Pinpoint the cell where the given text exists, returning its (X, Y) midpoint coordinate. 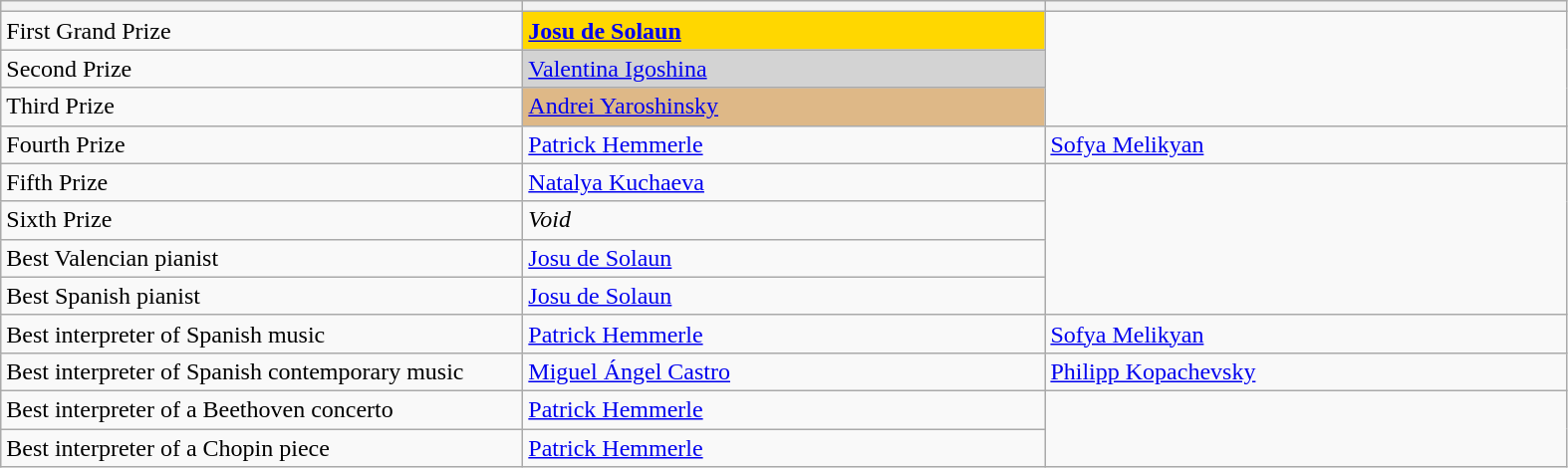
Philipp Kopachevsky (1306, 371)
Sixth Prize (262, 220)
Best interpreter of a Chopin piece (262, 447)
Best Spanish pianist (262, 296)
Miguel Ángel Castro (784, 371)
Fifth Prize (262, 182)
Valentina Igoshina (784, 69)
Best interpreter of Spanish contemporary music (262, 371)
Andrei Yaroshinsky (784, 107)
Second Prize (262, 69)
Best Valencian pianist (262, 258)
Fourth Prize (262, 144)
Best interpreter of Spanish music (262, 334)
Best interpreter of a Beethoven concerto (262, 409)
Third Prize (262, 107)
First Grand Prize (262, 31)
Natalya Kuchaeva (784, 182)
Void (784, 220)
